Provide the (x, y) coordinate of the cell's center where the given text is located.  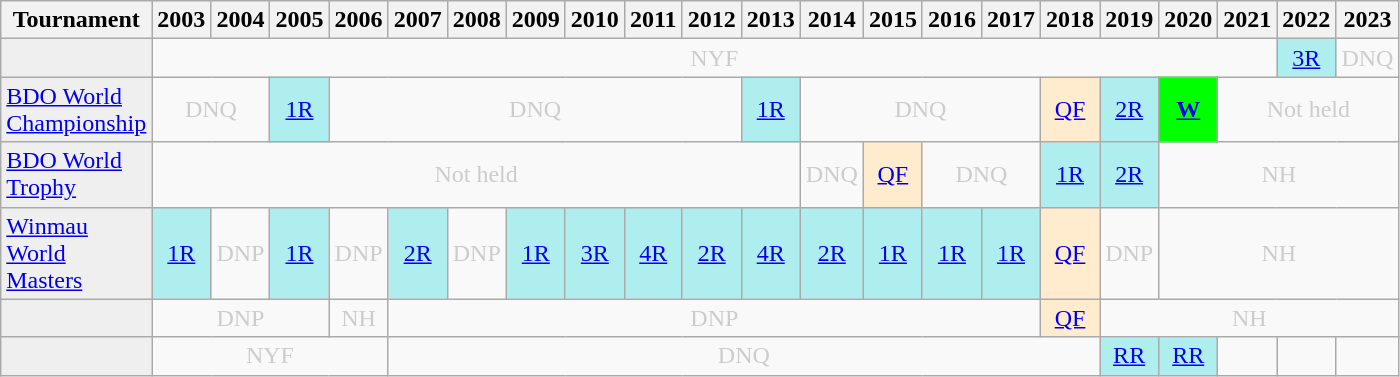
2022 (1306, 20)
2012 (712, 20)
2005 (300, 20)
2021 (1248, 20)
2010 (594, 20)
2017 (1010, 20)
BDO World Championship (76, 110)
2019 (1130, 20)
2008 (476, 20)
2014 (832, 20)
2013 (770, 20)
2009 (536, 20)
2015 (892, 20)
W (1188, 110)
2018 (1070, 20)
2007 (418, 20)
BDO World Trophy (76, 174)
Tournament (76, 20)
2020 (1188, 20)
2003 (182, 20)
2016 (952, 20)
2011 (653, 20)
Winmau World Masters (76, 253)
2004 (240, 20)
2006 (358, 20)
2023 (1368, 20)
